Detect which cell encompasses the target text, then output its [X, Y] center coordinate. 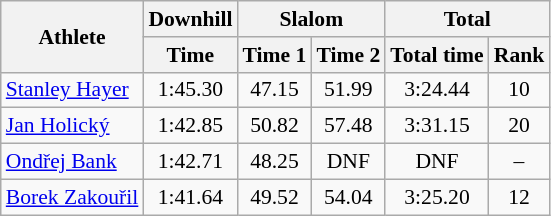
1:42.71 [190, 162]
47.15 [274, 90]
10 [520, 90]
– [520, 162]
54.04 [348, 197]
Downhill [190, 19]
20 [520, 126]
12 [520, 197]
Borek Zakouřil [72, 197]
Time [190, 55]
1:45.30 [190, 90]
51.99 [348, 90]
Stanley Hayer [72, 90]
3:24.44 [436, 90]
49.52 [274, 197]
Total [467, 19]
1:41.64 [190, 197]
57.48 [348, 126]
Slalom [311, 19]
48.25 [274, 162]
Rank [520, 55]
Athlete [72, 36]
1:42.85 [190, 126]
3:31.15 [436, 126]
Total time [436, 55]
Time 2 [348, 55]
3:25.20 [436, 197]
Jan Holický [72, 126]
Ondřej Bank [72, 162]
50.82 [274, 126]
Time 1 [274, 55]
